Find where the given text appears and provide that cell's center as [x, y] coordinate. 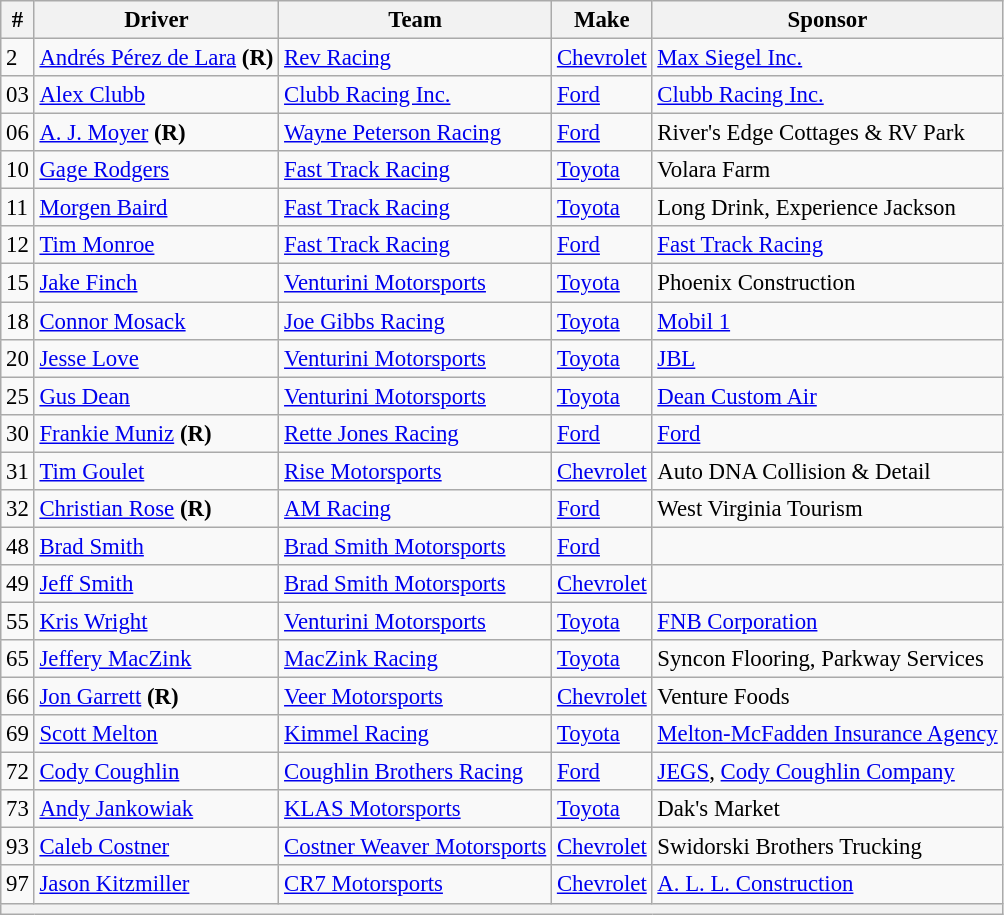
CR7 Motorsports [416, 885]
Alex Clubb [156, 95]
Andy Jankowiak [156, 809]
11 [18, 208]
31 [18, 471]
Mobil 1 [828, 321]
15 [18, 283]
Costner Weaver Motorsports [416, 847]
30 [18, 433]
AM Racing [416, 509]
Wayne Peterson Racing [416, 133]
River's Edge Cottages & RV Park [828, 133]
Jeff Smith [156, 584]
32 [18, 509]
# [18, 20]
Cody Coughlin [156, 772]
Jesse Love [156, 358]
Jake Finch [156, 283]
Sponsor [828, 20]
FNB Corporation [828, 621]
Tim Goulet [156, 471]
69 [18, 734]
Kris Wright [156, 621]
Kimmel Racing [416, 734]
Scott Melton [156, 734]
Caleb Costner [156, 847]
2 [18, 58]
25 [18, 396]
65 [18, 659]
06 [18, 133]
Veer Motorsports [416, 697]
10 [18, 170]
A. J. Moyer (R) [156, 133]
Coughlin Brothers Racing [416, 772]
JBL [828, 358]
03 [18, 95]
Rette Jones Racing [416, 433]
Team [416, 20]
55 [18, 621]
KLAS Motorsports [416, 809]
Rise Motorsports [416, 471]
A. L. L. Construction [828, 885]
Volara Farm [828, 170]
Melton-McFadden Insurance Agency [828, 734]
Jon Garrett (R) [156, 697]
Christian Rose (R) [156, 509]
Make [602, 20]
Tim Monroe [156, 245]
Phoenix Construction [828, 283]
49 [18, 584]
JEGS, Cody Coughlin Company [828, 772]
Venture Foods [828, 697]
West Virginia Tourism [828, 509]
Dean Custom Air [828, 396]
18 [18, 321]
Gage Rodgers [156, 170]
Andrés Pérez de Lara (R) [156, 58]
Long Drink, Experience Jackson [828, 208]
Gus Dean [156, 396]
Connor Mosack [156, 321]
Driver [156, 20]
48 [18, 546]
20 [18, 358]
Syncon Flooring, Parkway Services [828, 659]
Dak's Market [828, 809]
66 [18, 697]
MacZink Racing [416, 659]
Swidorski Brothers Trucking [828, 847]
Frankie Muniz (R) [156, 433]
Morgen Baird [156, 208]
97 [18, 885]
73 [18, 809]
Auto DNA Collision & Detail [828, 471]
93 [18, 847]
Rev Racing [416, 58]
Jason Kitzmiller [156, 885]
Max Siegel Inc. [828, 58]
Jeffery MacZink [156, 659]
12 [18, 245]
Joe Gibbs Racing [416, 321]
Brad Smith [156, 546]
72 [18, 772]
